Locate the cell with the specified text and output its [X, Y] center coordinate. 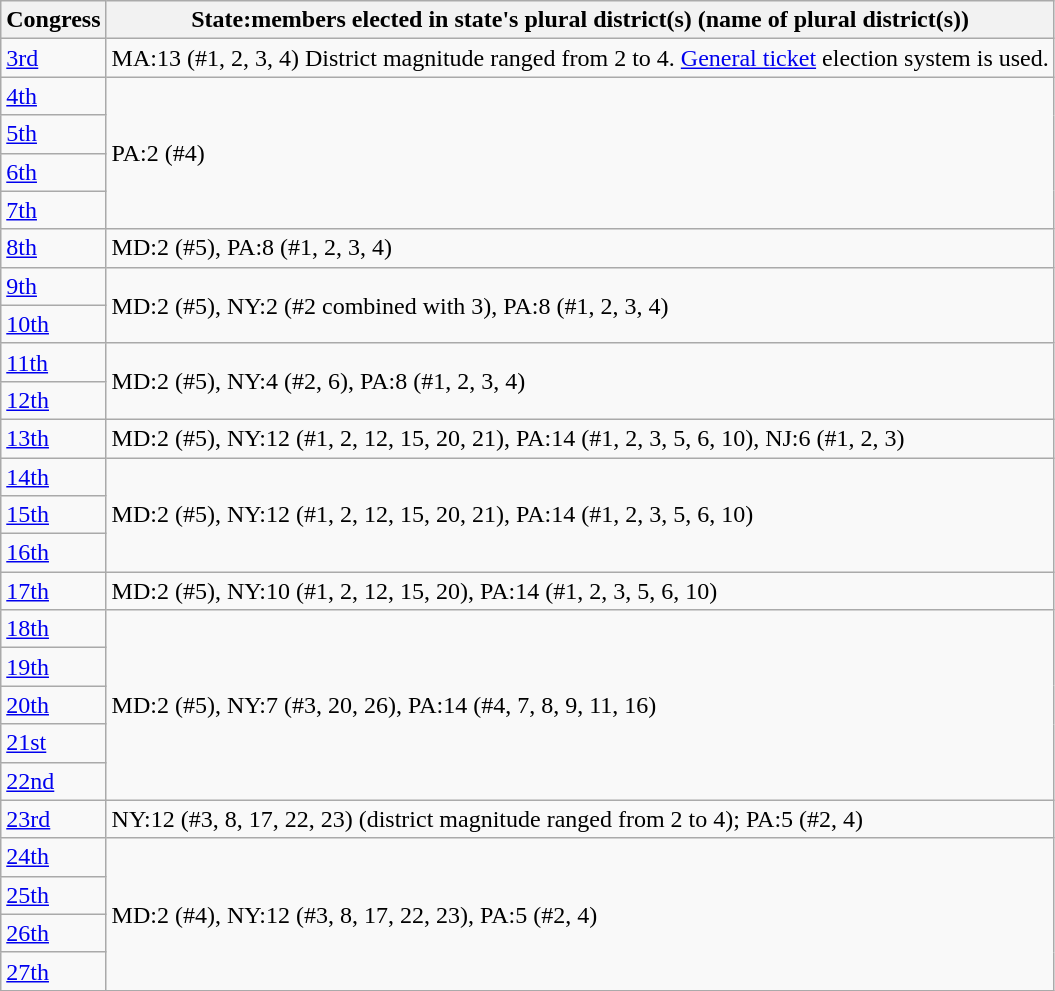
25th [54, 895]
13th [54, 438]
6th [54, 172]
3rd [54, 58]
20th [54, 705]
26th [54, 933]
19th [54, 667]
27th [54, 971]
MD:2 (#5), NY:4 (#2, 6), PA:8 (#1, 2, 3, 4) [580, 381]
8th [54, 248]
22nd [54, 781]
MD:2 (#5), PA:8 (#1, 2, 3, 4) [580, 248]
7th [54, 210]
24th [54, 857]
MD:2 (#5), NY:12 (#1, 2, 12, 15, 20, 21), PA:14 (#1, 2, 3, 5, 6, 10), NJ:6 (#1, 2, 3) [580, 438]
MD:2 (#5), NY:7 (#3, 20, 26), PA:14 (#4, 7, 8, 9, 11, 16) [580, 705]
15th [54, 515]
10th [54, 324]
MD:2 (#5), NY:10 (#1, 2, 12, 15, 20), PA:14 (#1, 2, 3, 5, 6, 10) [580, 591]
MD:2 (#5), NY:2 (#2 combined with 3), PA:8 (#1, 2, 3, 4) [580, 305]
MD:2 (#5), NY:12 (#1, 2, 12, 15, 20, 21), PA:14 (#1, 2, 3, 5, 6, 10) [580, 515]
12th [54, 400]
5th [54, 134]
14th [54, 477]
4th [54, 96]
11th [54, 362]
9th [54, 286]
16th [54, 553]
18th [54, 629]
MD:2 (#4), NY:12 (#3, 8, 17, 22, 23), PA:5 (#2, 4) [580, 914]
MA:13 (#1, 2, 3, 4) District magnitude ranged from 2 to 4. General ticket election system is used. [580, 58]
17th [54, 591]
23rd [54, 819]
21st [54, 743]
State:members elected in state's plural district(s) (name of plural district(s)) [580, 20]
NY:12 (#3, 8, 17, 22, 23) (district magnitude ranged from 2 to 4); PA:5 (#2, 4) [580, 819]
PA:2 (#4) [580, 153]
Congress [54, 20]
